Scan for the cell matching the given text and deliver its [x, y] coordinate at center. 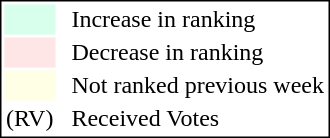
Not ranked previous week [198, 85]
Received Votes [198, 119]
Decrease in ranking [198, 53]
(RV) [29, 119]
Increase in ranking [198, 19]
